Detect which cell encompasses the target text, then output its (x, y) center coordinate. 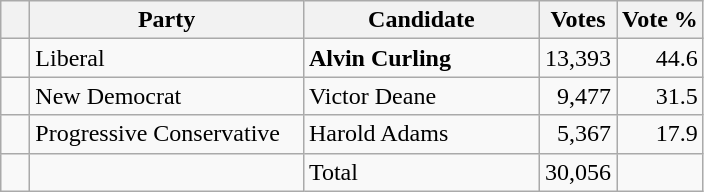
17.9 (660, 134)
Harold Adams (421, 134)
13,393 (578, 58)
New Democrat (167, 96)
Total (421, 172)
Progressive Conservative (167, 134)
Victor Deane (421, 96)
Votes (578, 20)
5,367 (578, 134)
Vote % (660, 20)
Candidate (421, 20)
44.6 (660, 58)
30,056 (578, 172)
Alvin Curling (421, 58)
Liberal (167, 58)
Party (167, 20)
31.5 (660, 96)
9,477 (578, 96)
